Provide the [X, Y] coordinate of the cell's center where the given text is located.  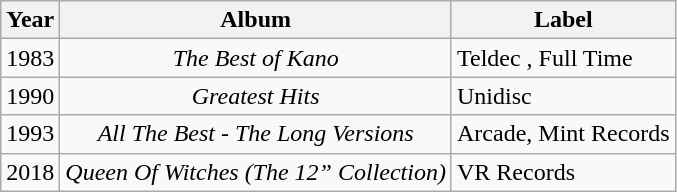
Year [30, 20]
Label [563, 20]
1983 [30, 58]
Teldec , Full Time [563, 58]
VR Records [563, 172]
Arcade, Mint Records [563, 134]
1990 [30, 96]
Unidisc [563, 96]
Album [256, 20]
2018 [30, 172]
The Best of Kano [256, 58]
1993 [30, 134]
Queen Of Witches (The 12” Collection) [256, 172]
Greatest Hits [256, 96]
All The Best - The Long Versions [256, 134]
